Return [X, Y] of the center of cell containing provided text 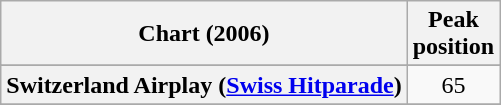
Switzerland Airplay (Swiss Hitparade) [204, 85]
Peakposition [453, 34]
65 [453, 85]
Chart (2006) [204, 34]
